Determine the (x, y) coordinate at the center of the cell enclosing the given text.  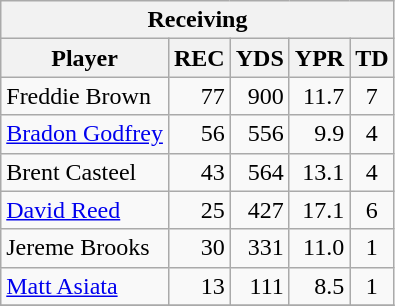
9.9 (319, 134)
25 (199, 210)
Player (85, 58)
Jereme Brooks (85, 248)
YPR (319, 58)
13.1 (319, 172)
111 (260, 286)
11.7 (319, 96)
Receiving (198, 20)
427 (260, 210)
13 (199, 286)
11.0 (319, 248)
TD (372, 58)
Freddie Brown (85, 96)
556 (260, 134)
REC (199, 58)
Matt Asiata (85, 286)
8.5 (319, 286)
900 (260, 96)
56 (199, 134)
17.1 (319, 210)
Brent Casteel (85, 172)
77 (199, 96)
6 (372, 210)
YDS (260, 58)
331 (260, 248)
43 (199, 172)
30 (199, 248)
Bradon Godfrey (85, 134)
7 (372, 96)
David Reed (85, 210)
564 (260, 172)
